From the cell containing the given text, extract its center point as [X, Y] coordinate. 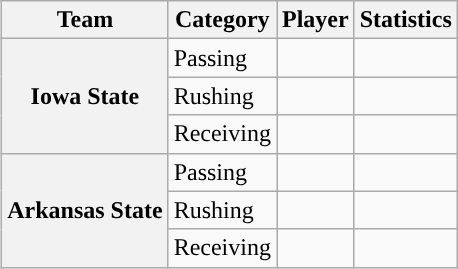
Statistics [406, 20]
Iowa State [85, 96]
Category [222, 20]
Player [315, 20]
Team [85, 20]
Arkansas State [85, 210]
